Extract the (x, y) coordinate from the center of the cell holding the provided text.  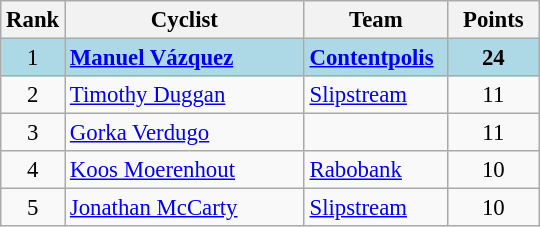
Koos Moerenhout (185, 170)
Jonathan McCarty (185, 208)
Cyclist (185, 20)
Gorka Verdugo (185, 133)
5 (33, 208)
3 (33, 133)
Points (493, 20)
Contentpolis (376, 58)
Timothy Duggan (185, 95)
Rabobank (376, 170)
4 (33, 170)
Rank (33, 20)
Manuel Vázquez (185, 58)
24 (493, 58)
1 (33, 58)
2 (33, 95)
Team (376, 20)
